Find where the given text appears and provide that cell's center as [x, y] coordinate. 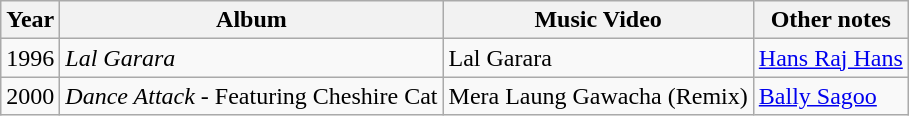
1996 [30, 58]
Year [30, 20]
Other notes [830, 20]
Dance Attack - Featuring Cheshire Cat [252, 96]
2000 [30, 96]
Hans Raj Hans [830, 58]
Mera Laung Gawacha (Remix) [598, 96]
Bally Sagoo [830, 96]
Music Video [598, 20]
Album [252, 20]
